Detect which cell encompasses the target text, then output its [X, Y] center coordinate. 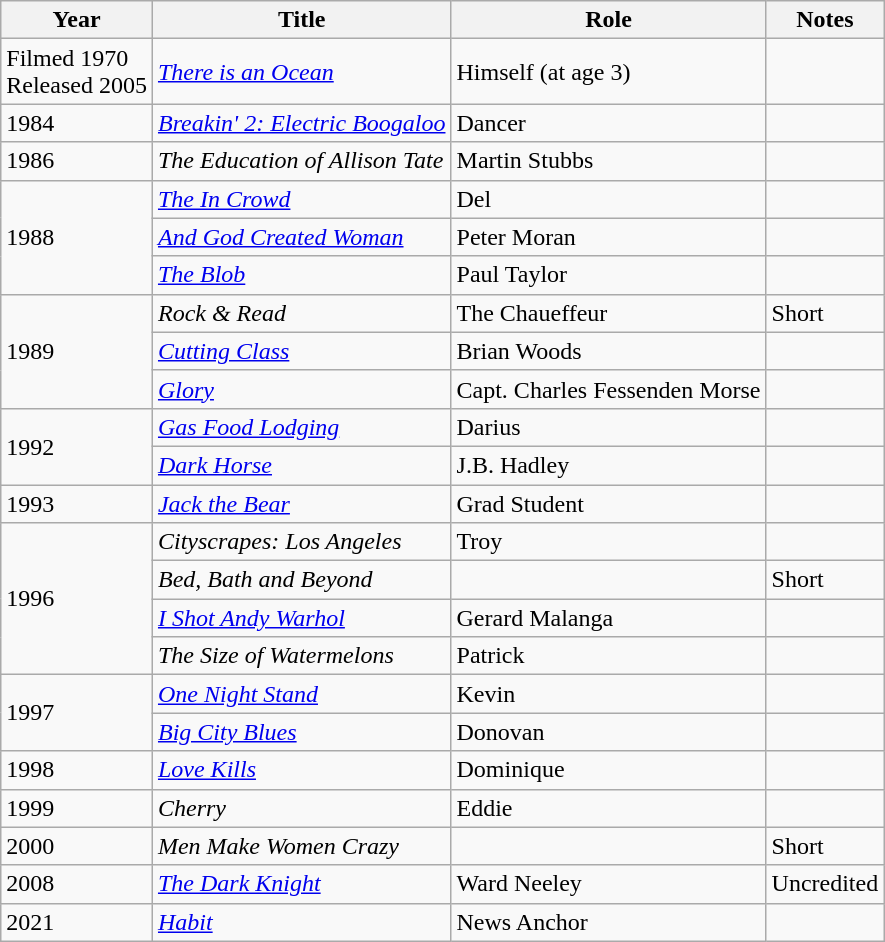
The In Crowd [302, 199]
1992 [77, 446]
1984 [77, 123]
Year [77, 20]
Donovan [608, 732]
Notes [825, 20]
Paul Taylor [608, 275]
Darius [608, 427]
Eddie [608, 808]
There is an Ocean [302, 72]
The Blob [302, 275]
1997 [77, 713]
Jack the Bear [302, 503]
Dancer [608, 123]
Dark Horse [302, 465]
2008 [77, 884]
1996 [77, 599]
I Shot Andy Warhol [302, 618]
Bed, Bath and Beyond [302, 580]
Martin Stubbs [608, 161]
Troy [608, 542]
Dominique [608, 770]
Glory [302, 389]
Rock & Read [302, 313]
Role [608, 20]
The Education of Allison Tate [302, 161]
Gerard Malanga [608, 618]
Capt. Charles Fessenden Morse [608, 389]
2000 [77, 846]
1989 [77, 351]
Brian Woods [608, 351]
Himself (at age 3) [608, 72]
Del [608, 199]
Patrick [608, 656]
News Anchor [608, 922]
Filmed 1970Released 2005 [77, 72]
Grad Student [608, 503]
The Dark Knight [302, 884]
Title [302, 20]
Men Make Women Crazy [302, 846]
The Size of Watermelons [302, 656]
1999 [77, 808]
Ward Neeley [608, 884]
Cutting Class [302, 351]
J.B. Hadley [608, 465]
1998 [77, 770]
Love Kills [302, 770]
1986 [77, 161]
Kevin [608, 694]
Peter Moran [608, 237]
Breakin' 2: Electric Boogaloo [302, 123]
And God Created Woman [302, 237]
Cityscrapes: Los Angeles [302, 542]
Cherry [302, 808]
Habit [302, 922]
The Chaueffeur [608, 313]
Big City Blues [302, 732]
1993 [77, 503]
1988 [77, 237]
2021 [77, 922]
Gas Food Lodging [302, 427]
One Night Stand [302, 694]
Uncredited [825, 884]
